Pinpoint the cell where the given text exists, returning its [X, Y] midpoint coordinate. 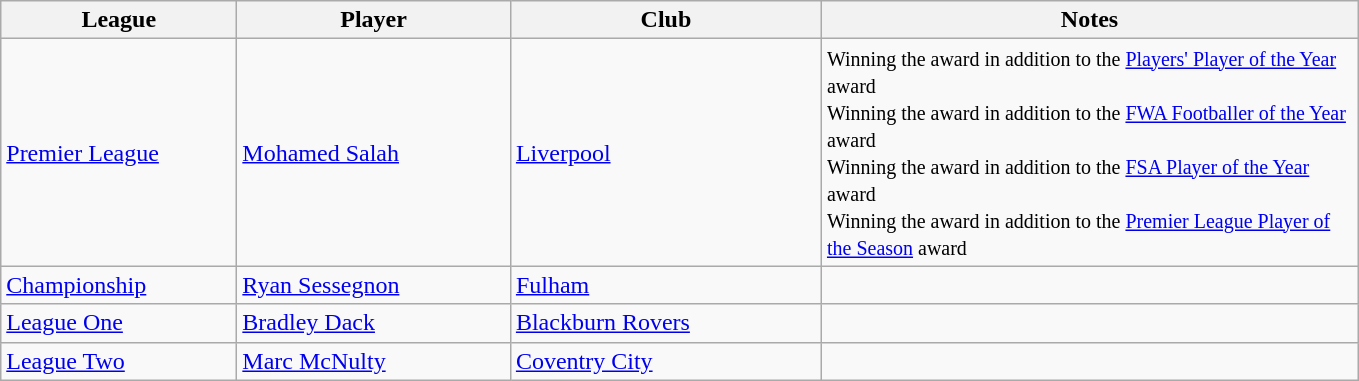
Ryan Sessegnon [374, 285]
League One [119, 323]
Fulham [666, 285]
Premier League [119, 152]
Mohamed Salah [374, 152]
League Two [119, 361]
Player [374, 20]
Notes [1089, 20]
Coventry City [666, 361]
Blackburn Rovers [666, 323]
Bradley Dack [374, 323]
Championship [119, 285]
Liverpool [666, 152]
League [119, 20]
Club [666, 20]
Marc McNulty [374, 361]
